Identify which cell holds the provided text, then report its [x, y] central coordinate. 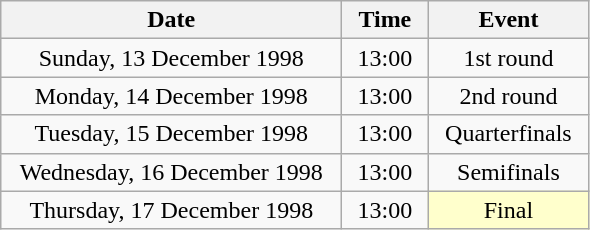
Wednesday, 16 December 1998 [172, 172]
Monday, 14 December 1998 [172, 96]
2nd round [508, 96]
Semifinals [508, 172]
Event [508, 20]
Final [508, 210]
Thursday, 17 December 1998 [172, 210]
Sunday, 13 December 1998 [172, 58]
Tuesday, 15 December 1998 [172, 134]
Date [172, 20]
Quarterfinals [508, 134]
Time [385, 20]
1st round [508, 58]
